Provide the [X, Y] coordinate of the cell's center where the given text is located.  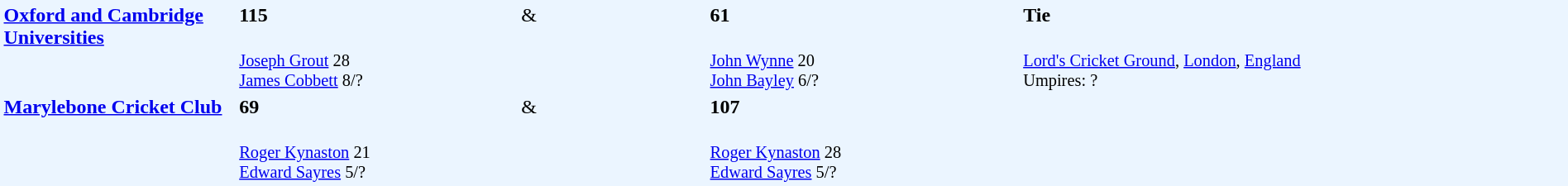
Tie [1293, 15]
Marylebone Cricket Club [119, 139]
John Wynne 20 John Bayley 6/? [864, 61]
Lord's Cricket Ground, London, England Umpires: ? [1293, 107]
Oxford and Cambridge Universities [119, 47]
115 [378, 15]
107 [864, 107]
Roger Kynaston 28 Edward Sayres 5/? [864, 152]
69 [378, 107]
61 [864, 15]
Roger Kynaston 21 Edward Sayres 5/? [378, 152]
Joseph Grout 28 James Cobbett 8/? [378, 61]
